Search for the cell housing the specified text and yield its (x, y) center coordinate. 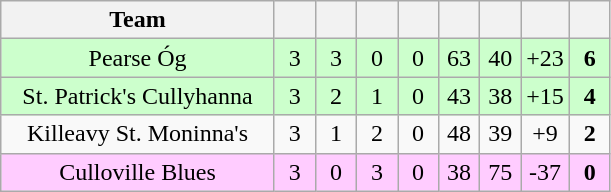
+15 (546, 96)
40 (500, 58)
Pearse Óg (138, 58)
48 (460, 134)
St. Patrick's Cullyhanna (138, 96)
4 (590, 96)
75 (500, 172)
6 (590, 58)
Team (138, 20)
39 (500, 134)
-37 (546, 172)
+23 (546, 58)
Culloville Blues (138, 172)
Killeavy St. Moninna's (138, 134)
63 (460, 58)
43 (460, 96)
+9 (546, 134)
